Return [x, y] of the center of cell containing provided text 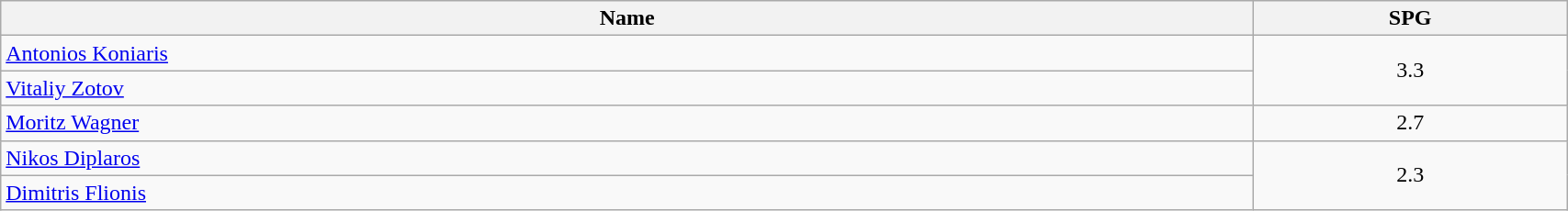
Vitaliy Zotov [627, 88]
Moritz Wagner [627, 123]
Dimitris Flionis [627, 193]
Antonios Koniaris [627, 53]
SPG [1411, 18]
3.3 [1411, 71]
2.7 [1411, 123]
Name [627, 18]
2.3 [1411, 175]
Nikos Diplaros [627, 158]
